Search for the cell housing the specified text and yield its [X, Y] center coordinate. 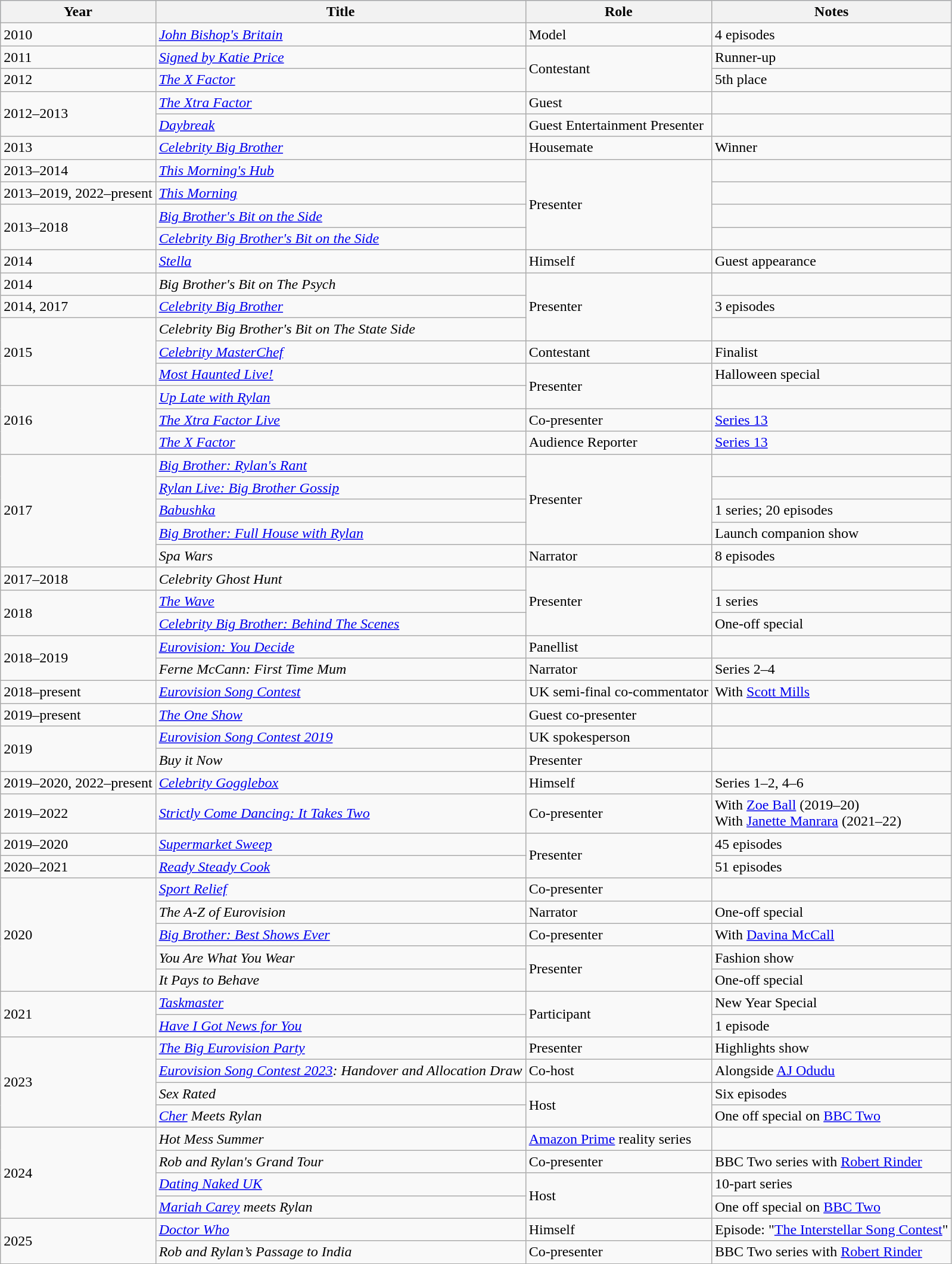
2019–2022 [78, 814]
Celebrity Big Brother's Bit on the Side [341, 238]
Guest co-presenter [618, 715]
2018–present [78, 692]
Big Brother: Full House with Rylan [341, 533]
Series 1–2, 4–6 [832, 783]
John Bishop's Britain [341, 35]
Most Haunted Live! [341, 375]
Fashion show [832, 957]
Sex Rated [341, 1094]
Mariah Carey meets Rylan [341, 1207]
The Wave [341, 601]
2020 [78, 935]
Taskmaster [341, 1003]
Doctor Who [341, 1229]
UK spokesperson [618, 737]
2015 [78, 352]
Rylan Live: Big Brother Gossip [341, 488]
Ready Steady Cook [341, 867]
Dating Naked UK [341, 1184]
Hot Mess Summer [341, 1139]
Eurovision Song Contest 2023: Handover and Allocation Draw [341, 1071]
Rob and Rylan’s Passage to India [341, 1252]
Celebrity Ghost Hunt [341, 578]
Up Late with Rylan [341, 397]
Daybreak [341, 125]
Sport Relief [341, 889]
1 episode [832, 1025]
45 episodes [832, 844]
2024 [78, 1173]
2017 [78, 510]
2013 [78, 148]
2013–2014 [78, 170]
Series 2–4 [832, 670]
Celebrity Big Brother: Behind The Scenes [341, 624]
Big Brother's Bit on The Psych [341, 284]
It Pays to Behave [341, 980]
5th place [832, 80]
Supermarket Sweep [341, 844]
Audience Reporter [618, 443]
With Zoe Ball (2019–20)With Janette Manrara (2021–22) [832, 814]
2017–2018 [78, 578]
Celebrity MasterChef [341, 352]
Rob and Rylan's Grand Tour [341, 1162]
Celebrity Gogglebox [341, 783]
Babushka [341, 510]
2014, 2017 [78, 307]
Signed by Katie Price [341, 57]
2019–present [78, 715]
2018–2019 [78, 658]
2012–2013 [78, 114]
8 episodes [832, 556]
The A-Z of Eurovision [341, 912]
Participant [618, 1014]
2011 [78, 57]
Episode: "The Interstellar Song Contest" [832, 1229]
Stella [341, 261]
New Year Special [832, 1003]
Finalist [832, 352]
With Davina McCall [832, 935]
Eurovision Song Contest 2019 [341, 737]
Cher Meets Rylan [341, 1116]
2012 [78, 80]
Model [618, 35]
Ferne McCann: First Time Mum [341, 670]
Guest appearance [832, 261]
2019–2020, 2022–present [78, 783]
The Xtra Factor Live [341, 420]
UK semi-final co-commentator [618, 692]
Amazon Prime reality series [618, 1139]
2023 [78, 1082]
10-part series [832, 1184]
2019 [78, 749]
The Xtra Factor [341, 102]
You Are What You Wear [341, 957]
51 episodes [832, 867]
Eurovision: You Decide [341, 646]
Buy it Now [341, 760]
Big Brother: Best Shows Ever [341, 935]
2013–2018 [78, 227]
Runner-up [832, 57]
Year [78, 12]
Role [618, 12]
Guest [618, 102]
Eurovision Song Contest [341, 692]
Highlights show [832, 1048]
Have I Got News for You [341, 1025]
Title [341, 12]
2016 [78, 420]
2018 [78, 612]
The One Show [341, 715]
Spa Wars [341, 556]
Housemate [618, 148]
2025 [78, 1241]
3 episodes [832, 307]
Six episodes [832, 1094]
Alongside AJ Odudu [832, 1071]
1 series; 20 episodes [832, 510]
Halloween special [832, 375]
Launch companion show [832, 533]
The Big Eurovision Party [341, 1048]
Big Brother: Rylan's Rant [341, 465]
Guest Entertainment Presenter [618, 125]
Winner [832, 148]
With Scott Mills [832, 692]
2020–2021 [78, 867]
Strictly Come Dancing: It Takes Two [341, 814]
2021 [78, 1014]
This Morning [341, 193]
4 episodes [832, 35]
2013–2019, 2022–present [78, 193]
Notes [832, 12]
Panellist [618, 646]
2010 [78, 35]
2019–2020 [78, 844]
1 series [832, 601]
Co-host [618, 1071]
Celebrity Big Brother's Bit on The State Side [341, 329]
This Morning's Hub [341, 170]
Big Brother's Bit on the Side [341, 216]
